Search for the cell housing the specified text and yield its [X, Y] center coordinate. 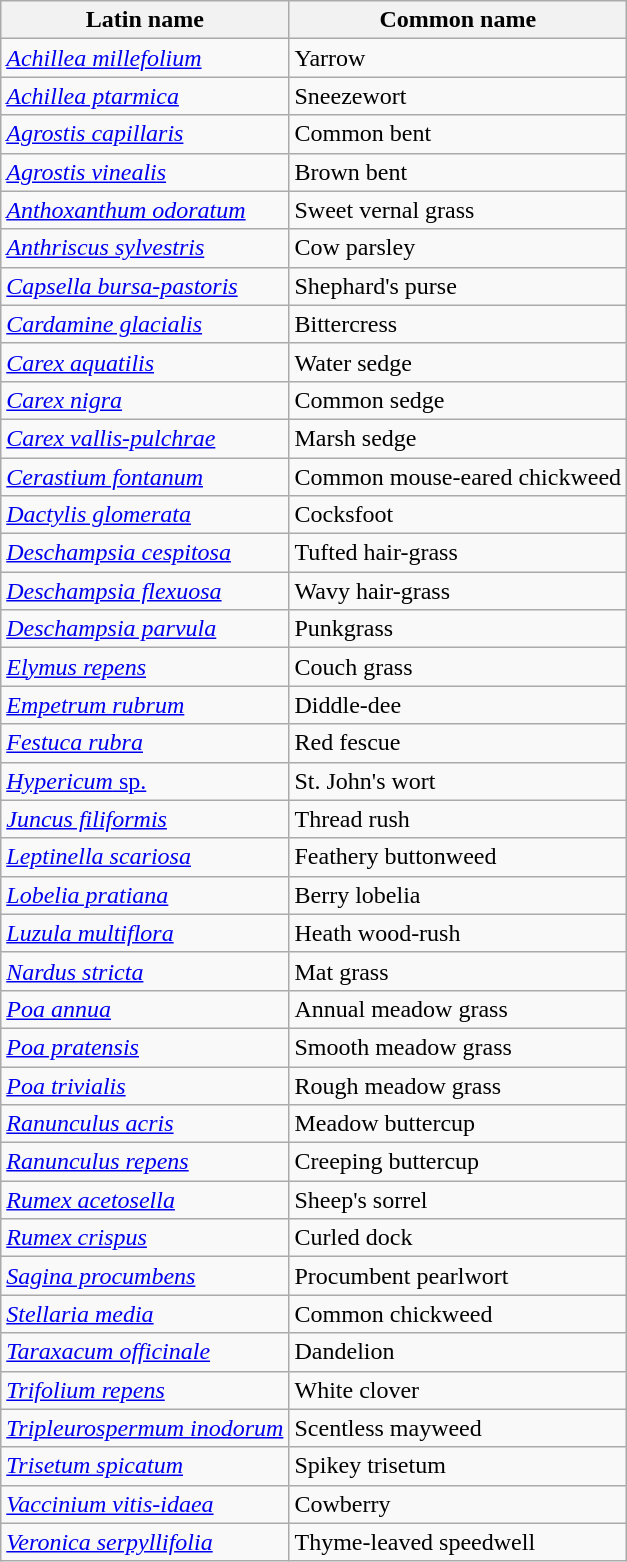
Juncus filiformis [145, 819]
Poa pratensis [145, 1047]
Tripleurospermum inodorum [145, 1428]
Thyme-leaved speedwell [458, 1542]
Cocksfoot [458, 515]
Sweet vernal grass [458, 210]
Rumex acetosella [145, 1200]
Sagina procumbens [145, 1276]
Annual meadow grass [458, 1009]
Diddle-dee [458, 705]
Mat grass [458, 971]
Water sedge [458, 362]
Rough meadow grass [458, 1085]
Veronica serpyllifolia [145, 1542]
Elymus repens [145, 667]
Curled dock [458, 1238]
Cowberry [458, 1504]
Anthriscus sylvestris [145, 248]
Stellaria media [145, 1314]
Shephard's purse [458, 286]
Procumbent pearlwort [458, 1276]
Carex aquatilis [145, 362]
Thread rush [458, 819]
Common bent [458, 134]
Agrostis capillaris [145, 134]
Empetrum rubrum [145, 705]
St. John's wort [458, 781]
Poa annua [145, 1009]
Deschampsia cespitosa [145, 553]
Common sedge [458, 400]
Yarrow [458, 58]
Poa trivialis [145, 1085]
Festuca rubra [145, 743]
Spikey trisetum [458, 1466]
Carex vallis-pulchrae [145, 438]
Couch grass [458, 667]
Common chickweed [458, 1314]
Deschampsia flexuosa [145, 591]
Berry lobelia [458, 895]
Smooth meadow grass [458, 1047]
Carex nigra [145, 400]
Creeping buttercup [458, 1162]
Sheep's sorrel [458, 1200]
Cardamine glacialis [145, 324]
Dactylis glomerata [145, 515]
Latin name [145, 20]
Cow parsley [458, 248]
Heath wood-rush [458, 933]
Deschampsia parvula [145, 629]
Meadow buttercup [458, 1124]
Common mouse-eared chickweed [458, 477]
Rumex crispus [145, 1238]
Luzula multiflora [145, 933]
Common name [458, 20]
Wavy hair-grass [458, 591]
Brown bent [458, 172]
Tufted hair-grass [458, 553]
Achillea ptarmica [145, 96]
Agrostis vinealis [145, 172]
Nardus stricta [145, 971]
Feathery buttonweed [458, 857]
Vaccinium vitis-idaea [145, 1504]
Dandelion [458, 1352]
Taraxacum officinale [145, 1352]
Bittercress [458, 324]
Capsella bursa-pastoris [145, 286]
Marsh sedge [458, 438]
Sneezewort [458, 96]
Red fescue [458, 743]
Anthoxanthum odoratum [145, 210]
Leptinella scariosa [145, 857]
Achillea millefolium [145, 58]
Trifolium repens [145, 1390]
Punkgrass [458, 629]
Scentless mayweed [458, 1428]
White clover [458, 1390]
Lobelia pratiana [145, 895]
Ranunculus repens [145, 1162]
Trisetum spicatum [145, 1466]
Hypericum sp. [145, 781]
Cerastium fontanum [145, 477]
Ranunculus acris [145, 1124]
